For the text-containing cell, return its midpoint in (X, Y) coordinate format. 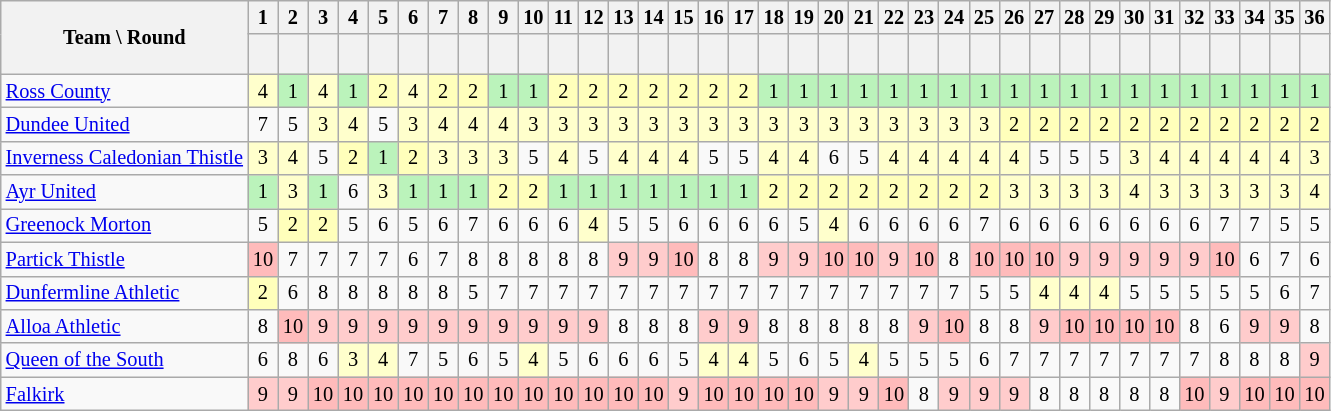
Inverness Caledonian Thistle (124, 158)
Team \ Round (124, 36)
23 (924, 17)
24 (954, 17)
13 (623, 17)
17 (744, 17)
34 (1254, 17)
Falkirk (124, 394)
35 (1284, 17)
Dundee United (124, 124)
36 (1315, 17)
19 (804, 17)
Partick Thistle (124, 259)
Alloa Athletic (124, 326)
26 (1014, 17)
16 (714, 17)
25 (984, 17)
11 (563, 17)
27 (1044, 17)
Queen of the South (124, 360)
18 (774, 17)
15 (684, 17)
Ross County (124, 91)
Ayr United (124, 192)
Greenock Morton (124, 225)
31 (1164, 17)
Dunfermline Athletic (124, 293)
21 (864, 17)
29 (1104, 17)
20 (834, 17)
33 (1224, 17)
32 (1194, 17)
30 (1134, 17)
14 (653, 17)
28 (1074, 17)
22 (894, 17)
12 (593, 17)
